Provide the (X, Y) coordinate of the cell's center where the given text is located.  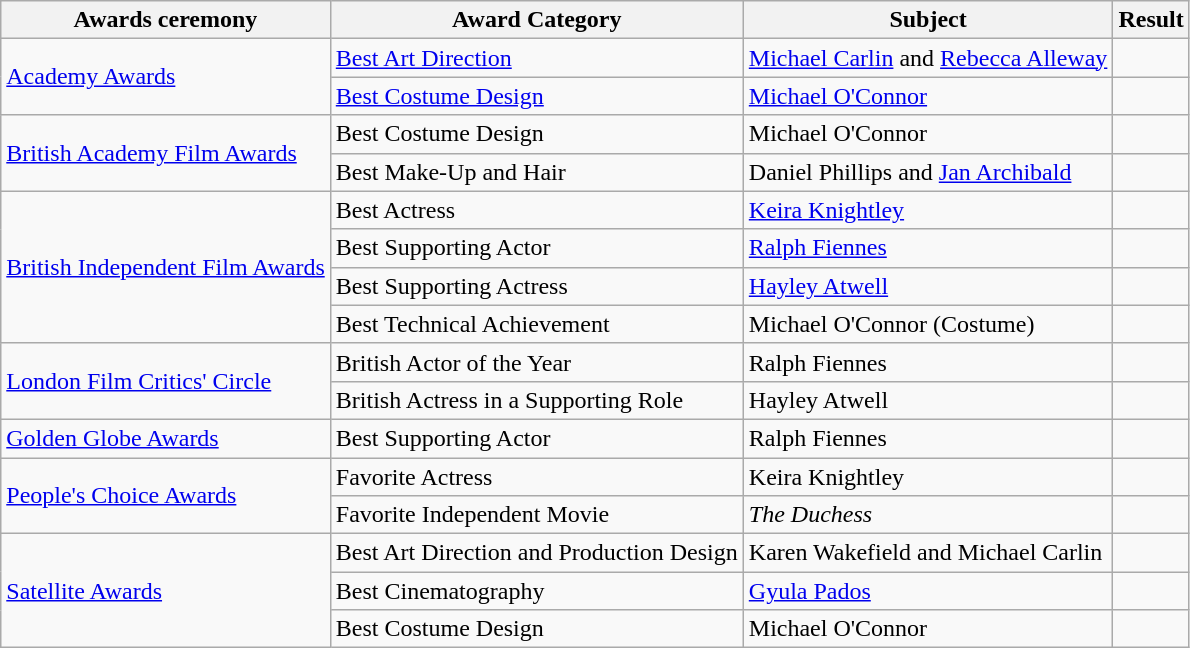
Academy Awards (166, 77)
Best Make-Up and Hair (536, 172)
Michael Carlin and Rebecca Alleway (928, 58)
Result (1151, 20)
British Actor of the Year (536, 362)
Daniel Phillips and Jan Archibald (928, 172)
Karen Wakefield and Michael Carlin (928, 553)
British Independent Film Awards (166, 267)
Golden Globe Awards (166, 438)
Best Supporting Actress (536, 286)
Awards ceremony (166, 20)
British Academy Film Awards (166, 153)
Gyula Pados (928, 591)
London Film Critics' Circle (166, 381)
Best Art Direction and Production Design (536, 553)
Michael O'Connor (Costume) (928, 324)
Favorite Independent Movie (536, 515)
British Actress in a Supporting Role (536, 400)
Satellite Awards (166, 591)
Award Category (536, 20)
Favorite Actress (536, 477)
Subject (928, 20)
Best Technical Achievement (536, 324)
Best Cinematography (536, 591)
Best Art Direction (536, 58)
The Duchess (928, 515)
People's Choice Awards (166, 496)
Best Actress (536, 210)
